Output the [x, y] coordinate of the center of the cell containing the given text.  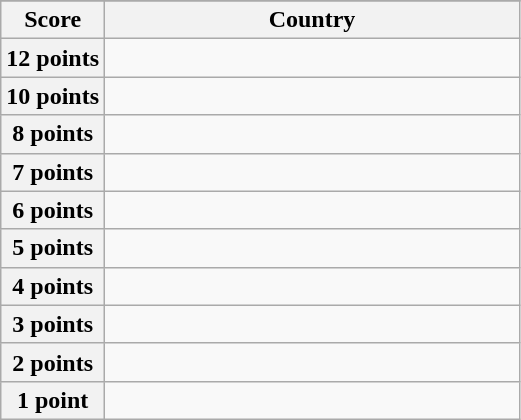
8 points [53, 134]
1 point [53, 400]
10 points [53, 96]
5 points [53, 248]
7 points [53, 172]
Score [53, 20]
3 points [53, 324]
6 points [53, 210]
2 points [53, 362]
Country [312, 20]
4 points [53, 286]
12 points [53, 58]
